Extract the (x, y) coordinate from the center of the cell holding the provided text.  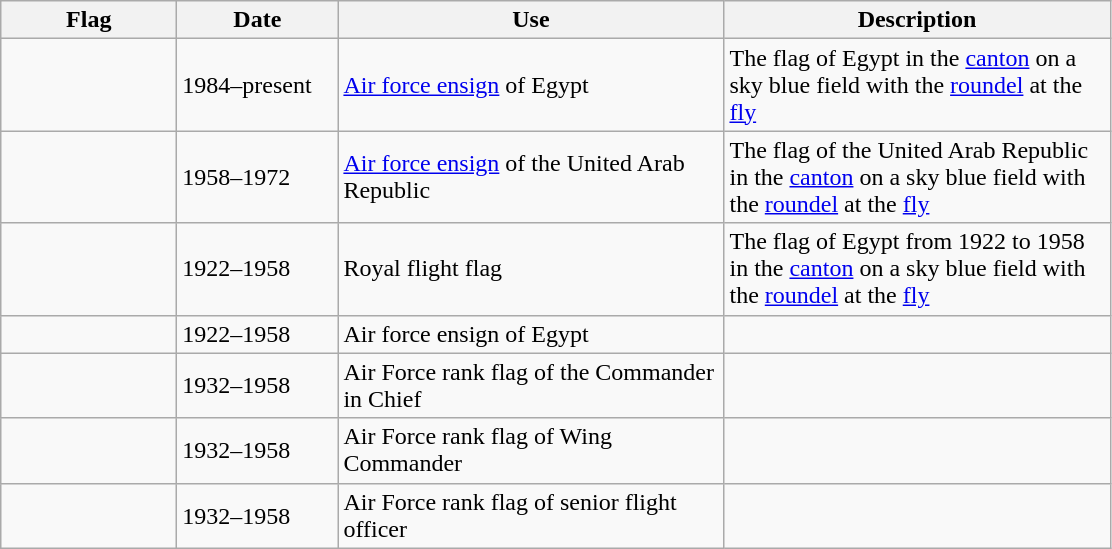
Use (531, 20)
The flag of the United Arab Republic in the canton on a sky blue field with the roundel at the fly (917, 177)
The flag of Egypt from 1922 to 1958 in the canton on a sky blue field with the roundel at the fly (917, 269)
1958–1972 (258, 177)
Description (917, 20)
The flag of Egypt in the canton on a sky blue field with the roundel at the fly (917, 85)
Date (258, 20)
1984–present (258, 85)
Air Force rank flag of senior flight officer (531, 516)
Royal flight flag (531, 269)
Flag (89, 20)
Air Force rank flag of Wing Commander (531, 450)
Air Force rank flag of the Commander in Chief (531, 386)
Air force ensign of the United Arab Republic (531, 177)
